Determine the (X, Y) coordinate at the center of the cell enclosing the given text.  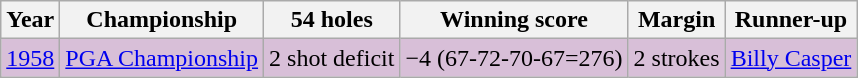
54 holes (332, 20)
2 shot deficit (332, 58)
PGA Championship (162, 58)
Margin (676, 20)
Billy Casper (791, 58)
1958 (30, 58)
−4 (67-72-70-67=276) (514, 58)
2 strokes (676, 58)
Winning score (514, 20)
Championship (162, 20)
Year (30, 20)
Runner-up (791, 20)
